Determine the [x, y] coordinate at the center of the cell enclosing the given text.  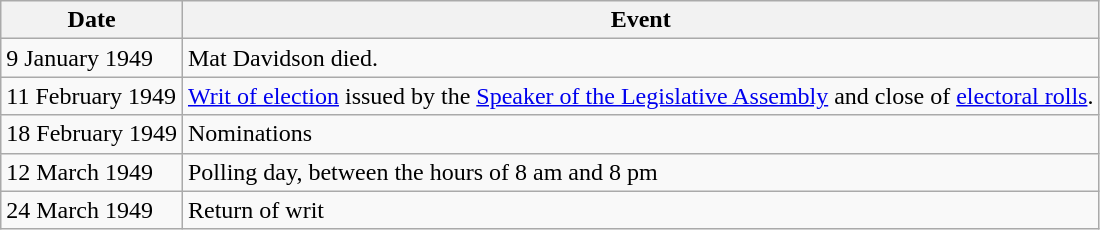
18 February 1949 [92, 134]
Nominations [640, 134]
Writ of election issued by the Speaker of the Legislative Assembly and close of electoral rolls. [640, 96]
Date [92, 20]
Event [640, 20]
Mat Davidson died. [640, 58]
12 March 1949 [92, 172]
Polling day, between the hours of 8 am and 8 pm [640, 172]
11 February 1949 [92, 96]
9 January 1949 [92, 58]
Return of writ [640, 210]
24 March 1949 [92, 210]
